Search for the cell housing the specified text and yield its (X, Y) center coordinate. 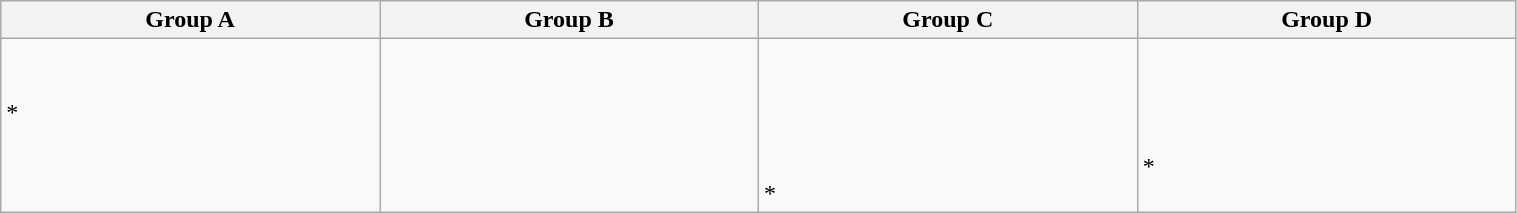
Group C (948, 20)
Group B (570, 20)
Group D (1326, 20)
Group A (190, 20)
